Return the (x, y) coordinate for the center point of the cell that contains the specified text.  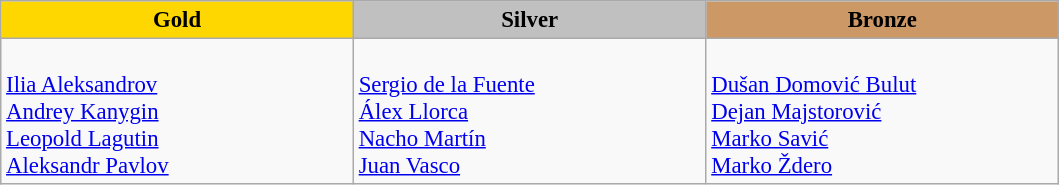
Bronze (882, 20)
Ilia AleksandrovAndrey KanyginLeopold LagutinAleksandr Pavlov (178, 112)
Sergio de la FuenteÁlex LlorcaNacho MartínJuan Vasco (530, 112)
Dušan Domović BulutDejan MajstorovićMarko SavićMarko Ždero (882, 112)
Gold (178, 20)
Silver (530, 20)
